Extract the (x, y) coordinate from the center of the cell holding the provided text.  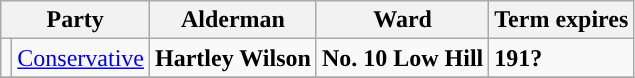
Ward (402, 20)
Alderman (234, 20)
No. 10 Low Hill (402, 58)
Hartley Wilson (234, 58)
191? (562, 58)
Conservative (81, 58)
Term expires (562, 20)
Party (76, 20)
